Return the (X, Y) coordinate for the center point of the cell that contains the specified text.  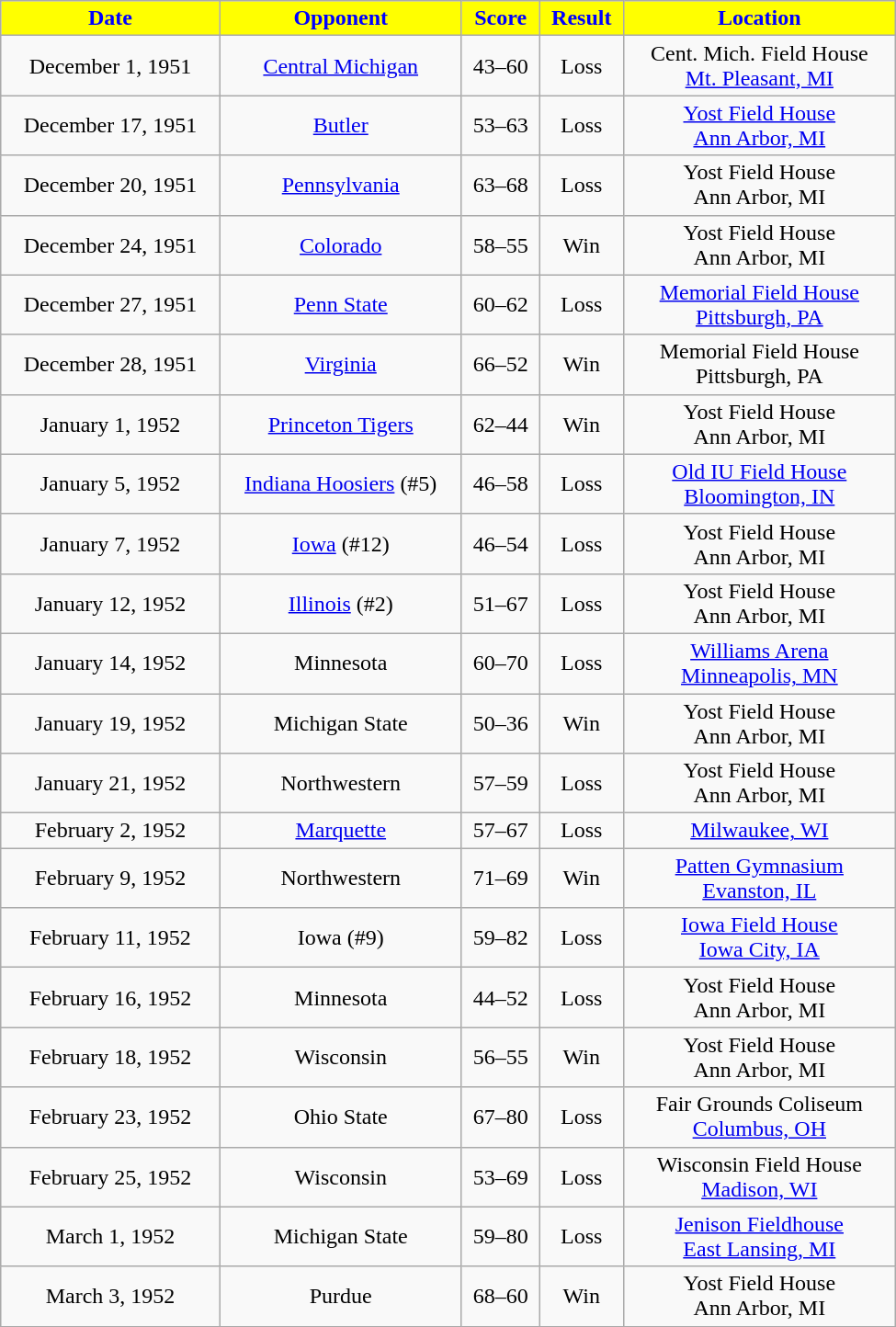
January 7, 1952 (110, 544)
February 25, 1952 (110, 1176)
February 23, 1952 (110, 1117)
59–80 (500, 1237)
56–55 (500, 1057)
Ohio State (340, 1117)
January 21, 1952 (110, 783)
Iowa (#9) (340, 937)
Result (581, 18)
February 11, 1952 (110, 937)
Jenison FieldhouseEast Lansing, MI (759, 1237)
Old IU Field HouseBloomington, IN (759, 483)
Opponent (340, 18)
Princeton Tigers (340, 425)
50–36 (500, 722)
Williams ArenaMinneapolis, MN (759, 663)
December 20, 1951 (110, 186)
Wisconsin Field HouseMadison, WI (759, 1176)
December 28, 1951 (110, 364)
60–62 (500, 305)
March 1, 1952 (110, 1237)
53–69 (500, 1176)
46–54 (500, 544)
January 12, 1952 (110, 603)
62–44 (500, 425)
46–58 (500, 483)
December 24, 1951 (110, 244)
Fair Grounds ColiseumColumbus, OH (759, 1117)
Colorado (340, 244)
Date (110, 18)
Score (500, 18)
Central Michigan (340, 66)
57–59 (500, 783)
February 16, 1952 (110, 998)
59–82 (500, 937)
Patten GymnasiumEvanston, IL (759, 879)
57–67 (500, 831)
71–69 (500, 879)
January 1, 1952 (110, 425)
53–63 (500, 125)
Location (759, 18)
Indiana Hoosiers (#5) (340, 483)
60–70 (500, 663)
January 14, 1952 (110, 663)
63–68 (500, 186)
68–60 (500, 1296)
December 17, 1951 (110, 125)
Illinois (#2) (340, 603)
Purdue (340, 1296)
66–52 (500, 364)
January 19, 1952 (110, 722)
Butler (340, 125)
March 3, 1952 (110, 1296)
58–55 (500, 244)
January 5, 1952 (110, 483)
December 1, 1951 (110, 66)
Penn State (340, 305)
Cent. Mich. Field HouseMt. Pleasant, MI (759, 66)
February 9, 1952 (110, 879)
51–67 (500, 603)
44–52 (500, 998)
Marquette (340, 831)
Virginia (340, 364)
Iowa Field HouseIowa City, IA (759, 937)
Milwaukee, WI (759, 831)
Pennsylvania (340, 186)
43–60 (500, 66)
February 2, 1952 (110, 831)
February 18, 1952 (110, 1057)
67–80 (500, 1117)
December 27, 1951 (110, 305)
Iowa (#12) (340, 544)
